Return (X, Y) of the center of cell containing provided text 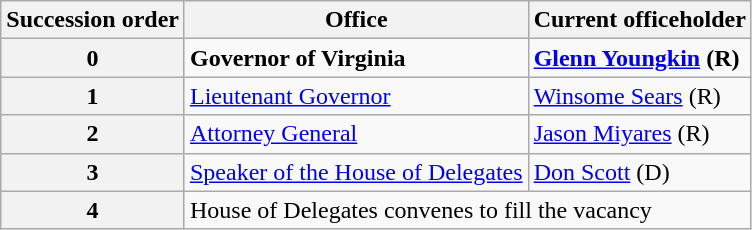
0 (93, 58)
Succession order (93, 20)
3 (93, 172)
Lieutenant Governor (356, 96)
4 (93, 210)
Attorney General (356, 134)
Office (356, 20)
House of Delegates convenes to fill the vacancy (468, 210)
Winsome Sears (R) (640, 96)
Glenn Youngkin (R) (640, 58)
1 (93, 96)
Don Scott (D) (640, 172)
Speaker of the House of Delegates (356, 172)
2 (93, 134)
Jason Miyares (R) (640, 134)
Current officeholder (640, 20)
Governor of Virginia (356, 58)
